Return (x, y) of the center of cell containing provided text 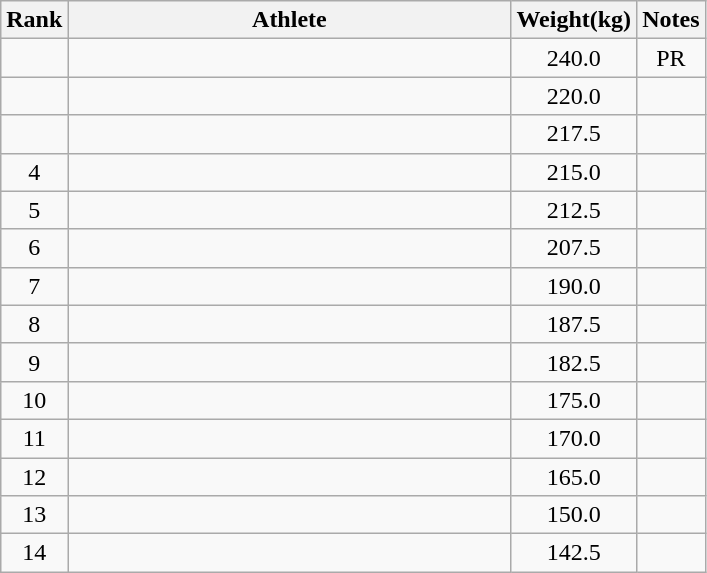
170.0 (574, 438)
217.5 (574, 134)
13 (34, 515)
182.5 (574, 362)
Weight(kg) (574, 20)
142.5 (574, 553)
Notes (671, 20)
9 (34, 362)
7 (34, 286)
10 (34, 400)
8 (34, 324)
14 (34, 553)
5 (34, 210)
11 (34, 438)
Athlete (290, 20)
220.0 (574, 96)
207.5 (574, 248)
175.0 (574, 400)
150.0 (574, 515)
190.0 (574, 286)
Rank (34, 20)
PR (671, 58)
240.0 (574, 58)
12 (34, 477)
6 (34, 248)
4 (34, 172)
187.5 (574, 324)
212.5 (574, 210)
165.0 (574, 477)
215.0 (574, 172)
